Return the [X, Y] coordinate for the center point of the cell that contains the specified text.  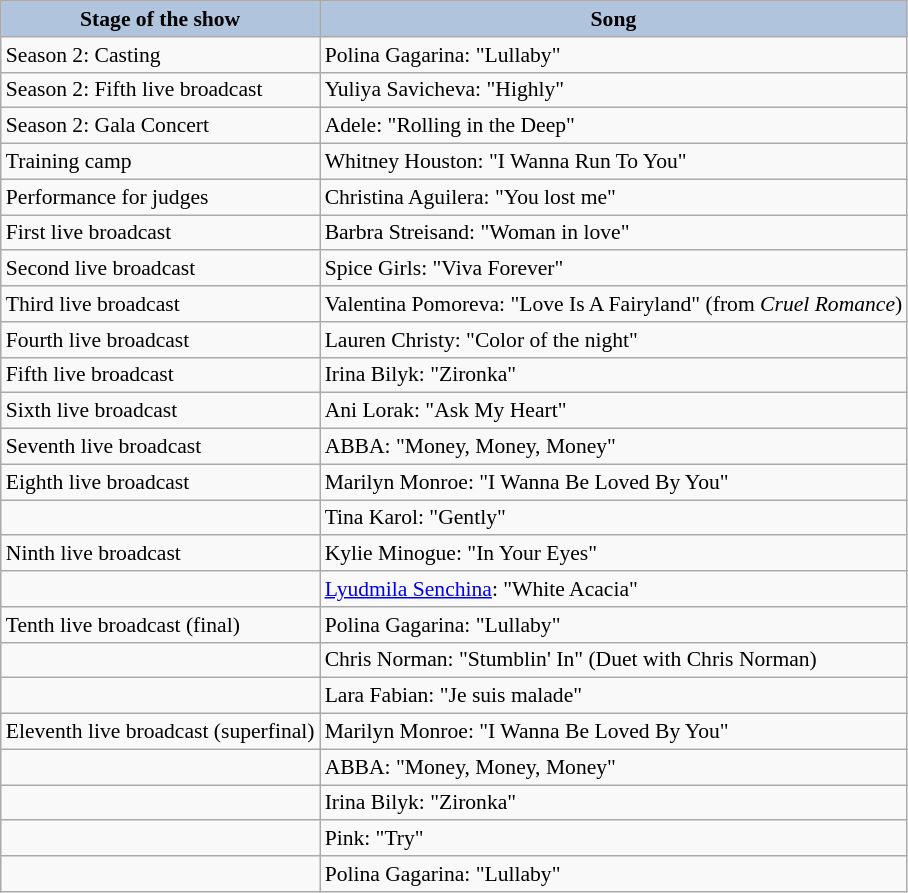
Tenth live broadcast (final) [160, 625]
Pink: "Try" [614, 839]
Song [614, 19]
Whitney Houston: "I Wanna Run To You" [614, 162]
Tina Karol: "Gently" [614, 518]
Stage of the show [160, 19]
Fifth live broadcast [160, 375]
Season 2: Gala Concert [160, 126]
Season 2: Casting [160, 55]
Second live broadcast [160, 269]
Eleventh live broadcast (superfinal) [160, 732]
Kylie Minogue: "In Your Eyes" [614, 554]
Third live broadcast [160, 304]
Valentina Pomoreva: "Love Is A Fairyland" (from Cruel Romance) [614, 304]
Ninth live broadcast [160, 554]
Performance for judges [160, 197]
Season 2: Fifth live broadcast [160, 90]
Adele: "Rolling in the Deep" [614, 126]
Lara Fabian: "Je suis malade" [614, 696]
Christina Aguilera: "You lost me" [614, 197]
Sixth live broadcast [160, 411]
Training camp [160, 162]
First live broadcast [160, 233]
Yuliya Savicheva: "Highly" [614, 90]
Spice Girls: "Viva Forever" [614, 269]
Chris Norman: "Stumblin' In" (Duet with Chris Norman) [614, 660]
Seventh live broadcast [160, 447]
Eighth live broadcast [160, 482]
Lyudmila Senchina: "White Acacia" [614, 589]
Fourth live broadcast [160, 340]
Lauren Christy: "Color of the night" [614, 340]
Barbra Streisand: "Woman in love" [614, 233]
Ani Lorak: "Ask My Heart" [614, 411]
